For the text-containing cell, return its midpoint in [x, y] coordinate format. 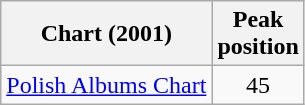
45 [258, 85]
Chart (2001) [106, 34]
Polish Albums Chart [106, 85]
Peakposition [258, 34]
